Detect which cell encompasses the target text, then output its (x, y) center coordinate. 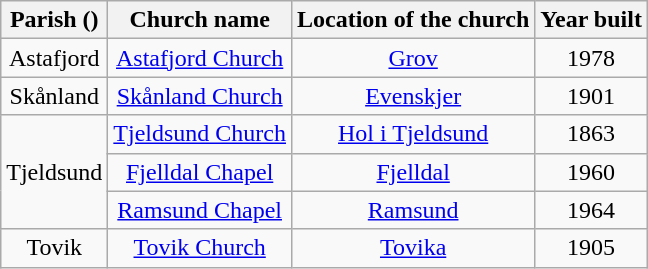
Tovik (54, 248)
1964 (592, 210)
Skånland (54, 96)
Hol i Tjeldsund (414, 134)
Skånland Church (200, 96)
1901 (592, 96)
1960 (592, 172)
Tovik Church (200, 248)
1905 (592, 248)
Fjelldal Chapel (200, 172)
Church name (200, 20)
Parish () (54, 20)
Tovika (414, 248)
Evenskjer (414, 96)
Tjeldsund Church (200, 134)
Grov (414, 58)
Astafjord (54, 58)
Ramsund (414, 210)
Ramsund Chapel (200, 210)
Astafjord Church (200, 58)
Location of the church (414, 20)
1978 (592, 58)
Fjelldal (414, 172)
Tjeldsund (54, 172)
1863 (592, 134)
Year built (592, 20)
